Locate the cell with the specified text and output its [x, y] center coordinate. 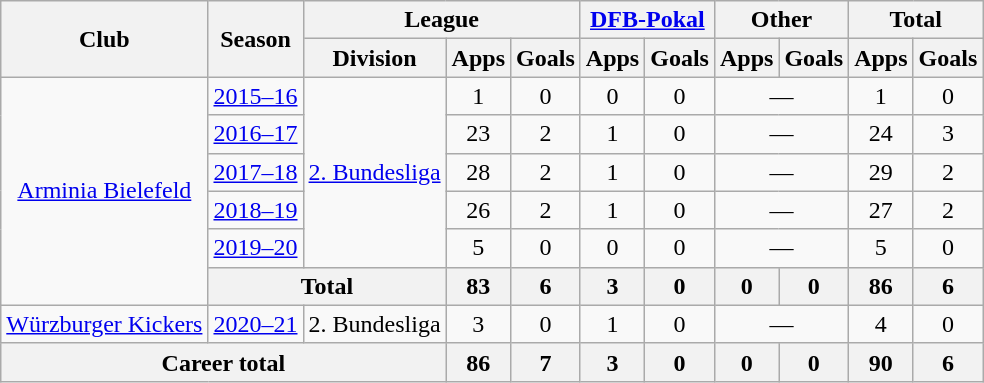
2019–20 [256, 248]
29 [881, 172]
League [442, 20]
DFB-Pokal [647, 20]
Other [781, 20]
2020–21 [256, 324]
27 [881, 210]
2017–18 [256, 172]
Division [374, 58]
Club [104, 39]
Career total [224, 362]
2016–17 [256, 134]
23 [478, 134]
Season [256, 39]
24 [881, 134]
90 [881, 362]
26 [478, 210]
2015–16 [256, 96]
2018–19 [256, 210]
4 [881, 324]
28 [478, 172]
Würzburger Kickers [104, 324]
7 [546, 362]
Arminia Bielefeld [104, 191]
83 [478, 286]
